Determine the (X, Y) coordinate at the center of the cell enclosing the given text.  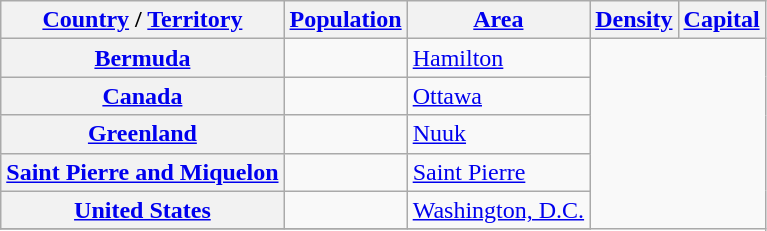
Population (346, 20)
Hamilton (498, 58)
United States (142, 210)
Ottawa (498, 96)
Density (634, 20)
Country / Territory (142, 20)
Saint Pierre and Miquelon (142, 172)
Saint Pierre (498, 172)
Bermuda (142, 58)
Washington, D.C. (498, 210)
Canada (142, 96)
Area (498, 20)
Capital (722, 20)
Nuuk (498, 134)
Greenland (142, 134)
